Capture the cell that displays the provided text and extract its [X, Y] central coordinate. 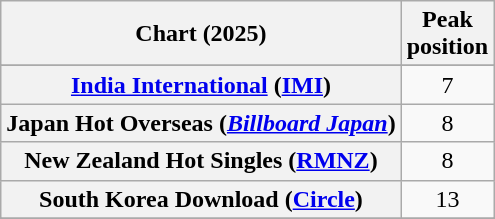
Chart (2025) [201, 34]
13 [447, 199]
India International (IMI) [201, 85]
7 [447, 85]
Japan Hot Overseas (Billboard Japan) [201, 123]
New Zealand Hot Singles (RMNZ) [201, 161]
Peakposition [447, 34]
South Korea Download (Circle) [201, 199]
